Provide the [X, Y] coordinate of the cell's center where the given text is located.  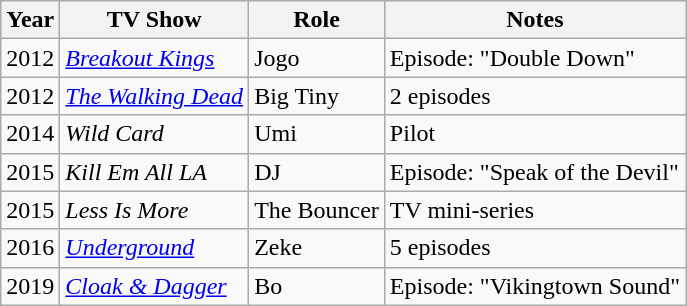
Episode: "Double Down" [534, 58]
2014 [30, 134]
Notes [534, 20]
2 episodes [534, 96]
2016 [30, 248]
Episode: "Speak of the Devil" [534, 172]
Zeke [317, 248]
Pilot [534, 134]
Kill Em All LA [154, 172]
Underground [154, 248]
Big Tiny [317, 96]
Episode: "Vikingtown Sound" [534, 286]
The Bouncer [317, 210]
Less Is More [154, 210]
TV Show [154, 20]
Cloak & Dagger [154, 286]
TV mini-series [534, 210]
Year [30, 20]
DJ [317, 172]
5 episodes [534, 248]
Bo [317, 286]
Breakout Kings [154, 58]
Role [317, 20]
Umi [317, 134]
Jogo [317, 58]
2019 [30, 286]
Wild Card [154, 134]
The Walking Dead [154, 96]
